Scan for the cell matching the given text and deliver its [x, y] coordinate at center. 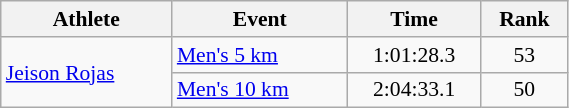
2:04:33.1 [414, 90]
Athlete [86, 19]
Jeison Rojas [86, 72]
53 [524, 55]
Event [260, 19]
Men's 10 km [260, 90]
50 [524, 90]
Men's 5 km [260, 55]
Rank [524, 19]
Time [414, 19]
1:01:28.3 [414, 55]
